Capture the cell that displays the provided text and extract its [X, Y] central coordinate. 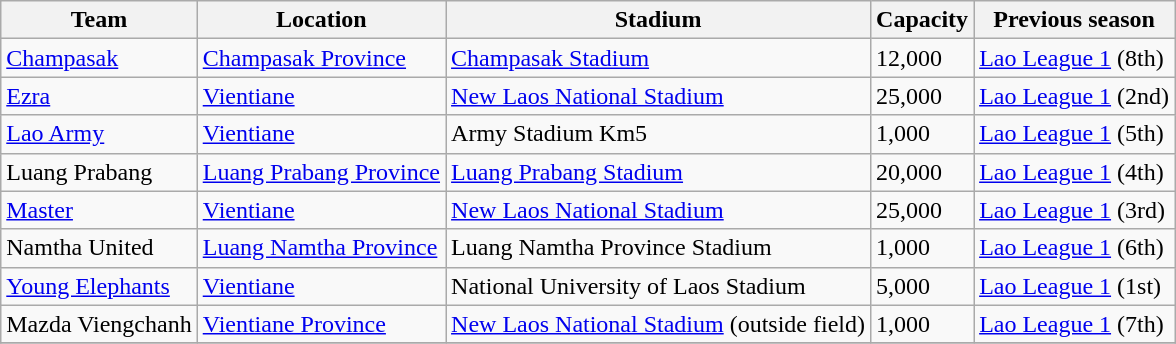
Namtha United [99, 248]
National University of Laos Stadium [658, 286]
Master [99, 210]
Team [99, 20]
Lao League 1 (7th) [1074, 324]
Lao League 1 (1st) [1074, 286]
Lao League 1 (5th) [1074, 134]
Luang Prabang Stadium [658, 172]
5,000 [922, 286]
Lao League 1 (4th) [1074, 172]
Luang Prabang Province [321, 172]
Champasak Stadium [658, 58]
Lao League 1 (8th) [1074, 58]
Lao League 1 (6th) [1074, 248]
Mazda Viengchanh [99, 324]
Champasak [99, 58]
Vientiane Province [321, 324]
New Laos National Stadium (outside field) [658, 324]
20,000 [922, 172]
Previous season [1074, 20]
Capacity [922, 20]
Champasak Province [321, 58]
Luang Namtha Province [321, 248]
Lao Army [99, 134]
Army Stadium Km5 [658, 134]
12,000 [922, 58]
Luang Prabang [99, 172]
Young Elephants [99, 286]
Lao League 1 (2nd) [1074, 96]
Lao League 1 (3rd) [1074, 210]
Location [321, 20]
Luang Namtha Province Stadium [658, 248]
Ezra [99, 96]
Stadium [658, 20]
